Detect which cell encompasses the target text, then output its (X, Y) center coordinate. 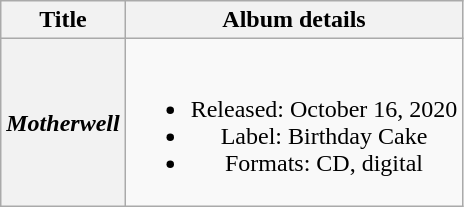
Title (63, 20)
Released: October 16, 2020Label: Birthday CakeFormats: CD, digital (294, 122)
Motherwell (63, 122)
Album details (294, 20)
